Output the [x, y] coordinate of the center of the cell containing the given text.  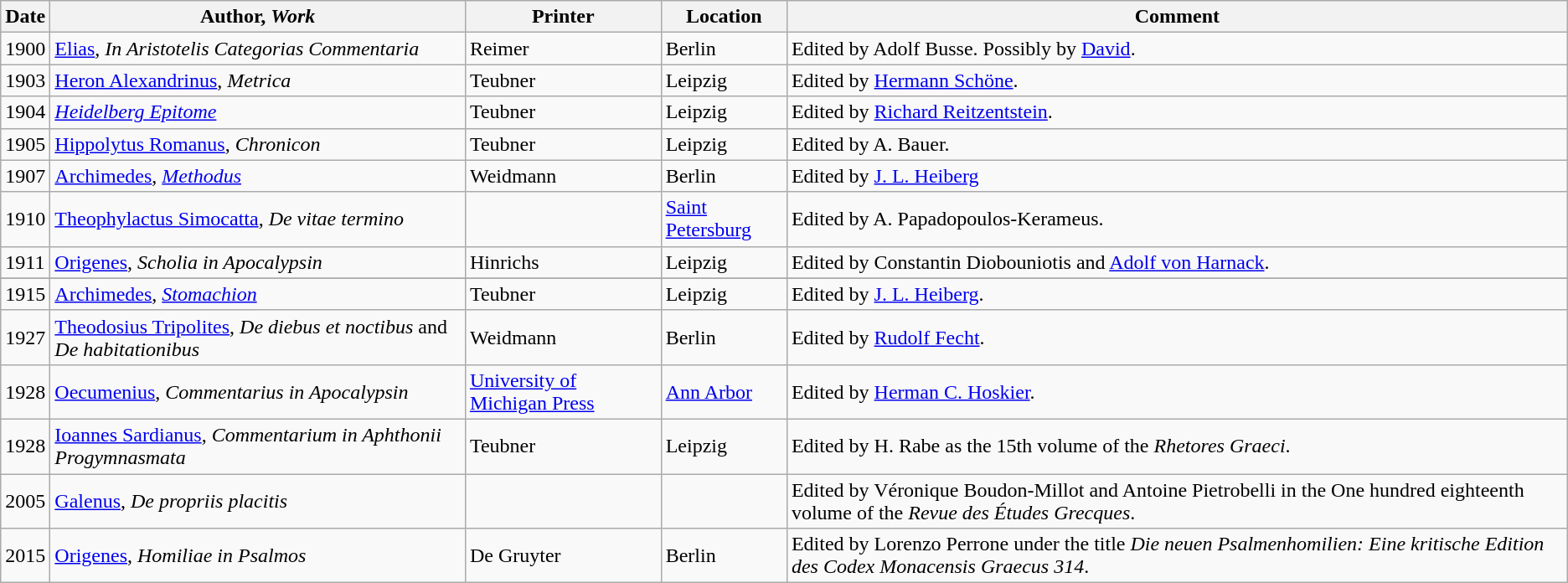
Location [724, 17]
De Gruyter [563, 556]
Theophylactus Simocatta, De vitae termino [258, 219]
Galenus, De propriis placitis [258, 501]
1910 [25, 219]
Printer [563, 17]
1927 [25, 337]
1905 [25, 144]
Edited by Richard Reitzentstein. [1177, 112]
Edited by J. L. Heiberg. [1177, 294]
Edited by J. L. Heiberg [1177, 176]
Author, Work [258, 17]
2015 [25, 556]
Hippolytus Romanus, Chronicon [258, 144]
Edited by Herman C. Hoskier. [1177, 392]
Edited by A. Bauer. [1177, 144]
Edited by Adolf Busse. Possibly by David. [1177, 49]
2005 [25, 501]
Archimedes, Methodus [258, 176]
Origenes, Homiliae in Psalmos [258, 556]
Theodosius Tripolites, De diebus et noctibus and De habitationibus [258, 337]
1911 [25, 262]
Heron Alexandrinus, Metrica [258, 80]
Hinrichs [563, 262]
Archimedes, Stomachion [258, 294]
1915 [25, 294]
Heidelberg Epitome [258, 112]
Edited by H. Rabe as the 15th volume of the Rhetores Graeci. [1177, 446]
Elias, In Aristotelis Categorias Commentaria [258, 49]
Ann Arbor [724, 392]
Saint Petersburg [724, 219]
Ioannes Sardianus, Commentarium in Aphthonii Progymnasmata [258, 446]
Comment [1177, 17]
Origenes, Scholia in Apocalypsin [258, 262]
1904 [25, 112]
Edited by Rudolf Fecht. [1177, 337]
Reimer [563, 49]
University of Michigan Press [563, 392]
Edited by Lorenzo Perrone under the title Die neuen Psalmenhomilien: Eine kritische Edition des Codex Monacensis Graecus 314. [1177, 556]
1907 [25, 176]
Oecumenius, Commentarius in Apocalypsin [258, 392]
1900 [25, 49]
Date [25, 17]
Edited by Constantin Diobouniotis and Adolf von Harnack. [1177, 262]
Edited by Véronique Boudon-Millot and Antoine Pietrobelli in the One hundred eighteenth volume of the Revue des Études Grecques. [1177, 501]
Edited by A. Papadopoulos-Kerameus. [1177, 219]
Edited by Hermann Schöne. [1177, 80]
1903 [25, 80]
